Identify which cell holds the provided text, then report its (x, y) central coordinate. 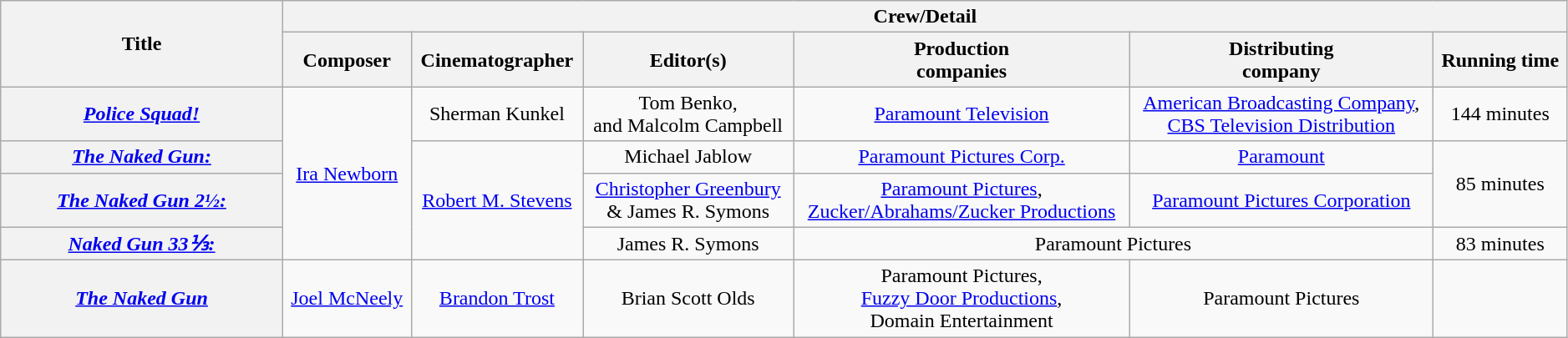
Naked Gun 33⅓: (142, 244)
Distributing company (1281, 60)
83 minutes (1500, 244)
Paramount Pictures Corporation (1281, 200)
144 minutes (1500, 114)
Joel McNeely (347, 299)
85 minutes (1500, 184)
Sherman Kunkel (496, 114)
Brandon Trost (496, 299)
Running time (1500, 60)
Michael Jablow (688, 157)
American Broadcasting Company, CBS Television Distribution (1281, 114)
Editor(s) (688, 60)
Crew/Detail (925, 17)
Paramount Television (962, 114)
Tom Benko, and Malcolm Campbell (688, 114)
Paramount (1281, 157)
Paramount Pictures, Fuzzy Door Productions, Domain Entertainment (962, 299)
Ira Newborn (347, 174)
Paramount Pictures Corp. (962, 157)
The Naked Gun (142, 299)
Paramount Pictures, Zucker/Abrahams/Zucker Productions (962, 200)
Christopher Greenbury & James R. Symons (688, 200)
Cinematographer (496, 60)
Production companies (962, 60)
Police Squad! (142, 114)
James R. Symons (688, 244)
The Naked Gun: (142, 157)
The Naked Gun 2½: (142, 200)
Composer (347, 60)
Title (142, 43)
Brian Scott Olds (688, 299)
Robert M. Stevens (496, 200)
